Search for the cell housing the specified text and yield its (x, y) center coordinate. 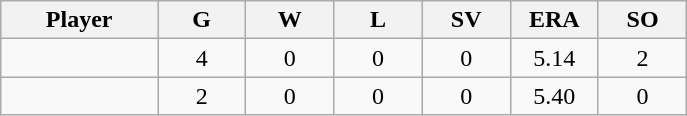
5.40 (554, 96)
SV (466, 20)
4 (202, 58)
L (378, 20)
5.14 (554, 58)
W (290, 20)
G (202, 20)
SO (642, 20)
ERA (554, 20)
Player (80, 20)
